Scan for the cell matching the given text and deliver its [x, y] coordinate at center. 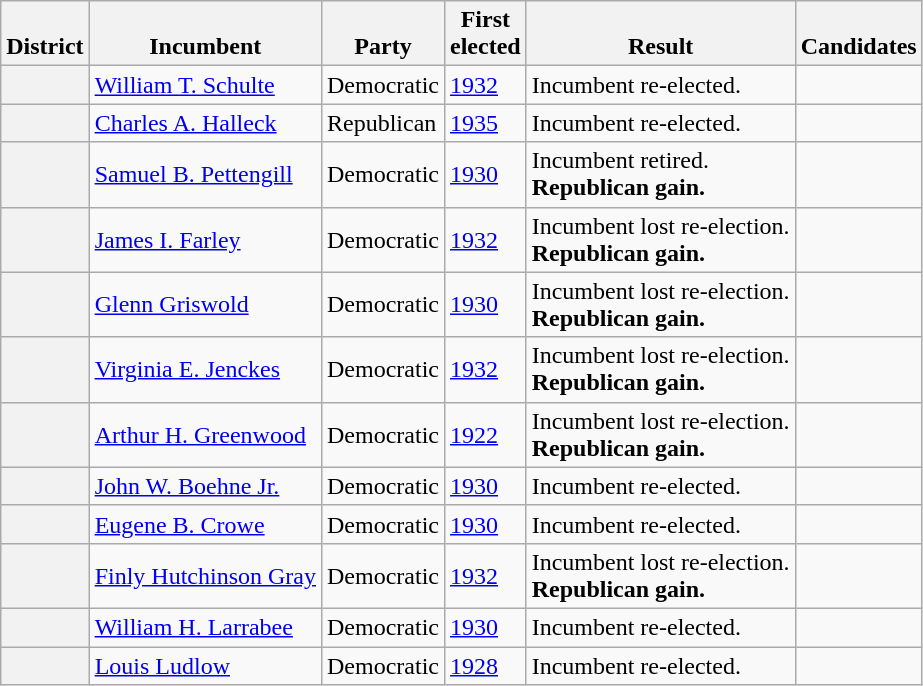
Firstelected [485, 34]
1928 [485, 665]
William T. Schulte [205, 85]
John W. Boehne Jr. [205, 486]
Samuel B. Pettengill [205, 174]
Charles A. Halleck [205, 123]
Arthur H. Greenwood [205, 434]
Incumbent [205, 34]
Glenn Griswold [205, 304]
Louis Ludlow [205, 665]
Virginia E. Jenckes [205, 370]
District [45, 34]
Party [382, 34]
James I. Farley [205, 240]
William H. Larrabee [205, 627]
Candidates [858, 34]
Eugene B. Crowe [205, 524]
Finly Hutchinson Gray [205, 576]
1922 [485, 434]
Result [660, 34]
Incumbent retired.Republican gain. [660, 174]
1935 [485, 123]
Republican [382, 123]
